For the text-containing cell, return its midpoint in (x, y) coordinate format. 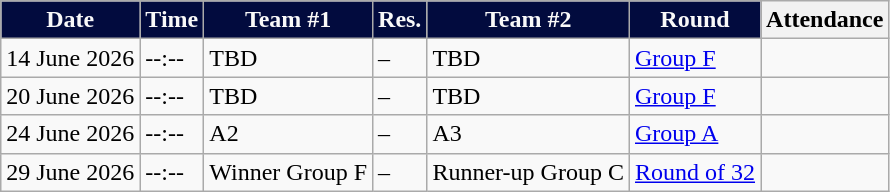
14 June 2026 (70, 58)
Round (694, 20)
29 June 2026 (70, 172)
A2 (288, 134)
Team #1 (288, 20)
Date (70, 20)
Winner Group F (288, 172)
20 June 2026 (70, 96)
Attendance (825, 20)
A3 (528, 134)
Group A (694, 134)
Runner-up Group C (528, 172)
24 June 2026 (70, 134)
Res. (400, 20)
Team #2 (528, 20)
Time (172, 20)
Round of 32 (694, 172)
